Locate the cell with the specified text and output its [x, y] center coordinate. 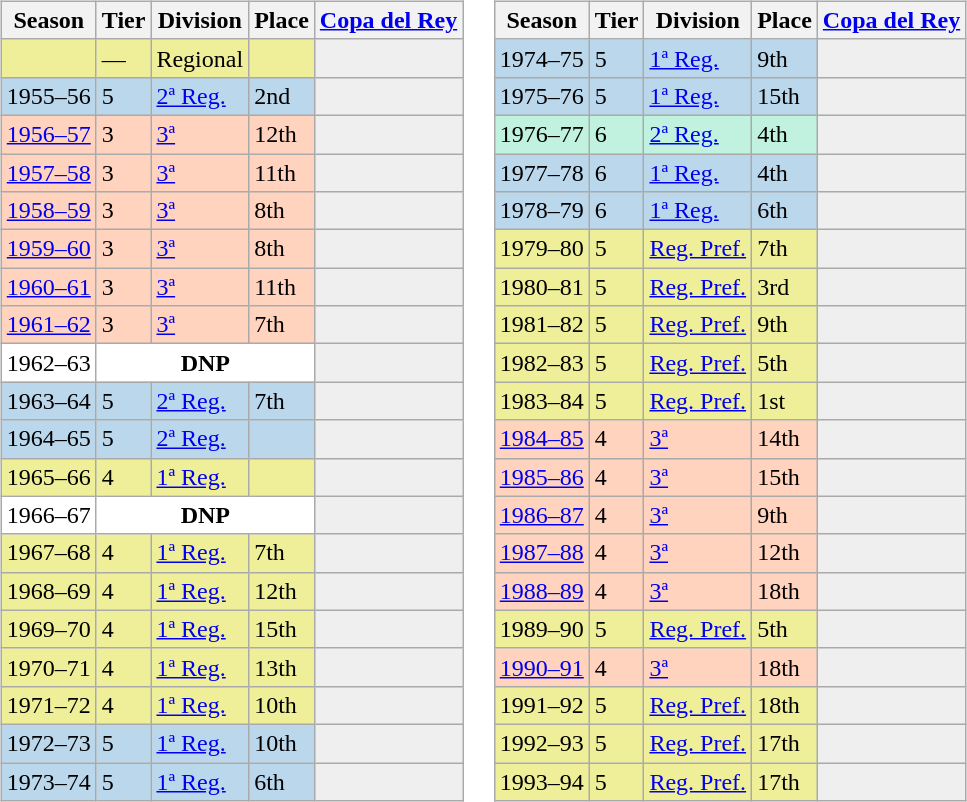
Regional [200, 58]
1959–60 [48, 249]
13th [282, 667]
1955–56 [48, 96]
1962–63 [48, 363]
1991–92 [542, 705]
2nd [282, 96]
1961–62 [48, 325]
1956–57 [48, 134]
1964–65 [48, 439]
1971–72 [48, 705]
1972–73 [48, 743]
1985–86 [542, 477]
3rd [785, 287]
1979–80 [542, 249]
1963–64 [48, 401]
1st [785, 401]
1984–85 [542, 439]
1965–66 [48, 477]
1974–75 [542, 58]
1982–83 [542, 363]
1981–82 [542, 325]
1989–90 [542, 629]
1975–76 [542, 96]
1960–61 [48, 287]
— [124, 58]
1973–74 [48, 781]
1968–69 [48, 591]
1976–77 [542, 134]
1988–89 [542, 591]
1970–71 [48, 667]
1980–81 [542, 287]
1990–91 [542, 667]
1957–58 [48, 173]
1977–78 [542, 173]
1969–70 [48, 629]
1993–94 [542, 781]
1967–68 [48, 553]
1986–87 [542, 515]
1992–93 [542, 743]
1983–84 [542, 401]
14th [785, 439]
1958–59 [48, 211]
1978–79 [542, 211]
1966–67 [48, 515]
1987–88 [542, 553]
